Pinpoint the cell where the given text exists, returning its [x, y] midpoint coordinate. 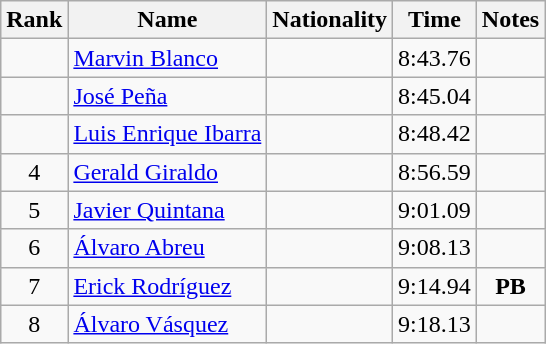
Álvaro Abreu [168, 248]
9:14.94 [435, 286]
8:48.42 [435, 134]
PB [510, 286]
Notes [510, 20]
Álvaro Vásquez [168, 324]
9:01.09 [435, 210]
7 [34, 286]
Gerald Giraldo [168, 172]
Marvin Blanco [168, 58]
José Peña [168, 96]
Luis Enrique Ibarra [168, 134]
Name [168, 20]
8:56.59 [435, 172]
8:43.76 [435, 58]
9:08.13 [435, 248]
Javier Quintana [168, 210]
4 [34, 172]
Rank [34, 20]
9:18.13 [435, 324]
8:45.04 [435, 96]
Nationality [330, 20]
5 [34, 210]
Erick Rodríguez [168, 286]
8 [34, 324]
6 [34, 248]
Time [435, 20]
